Search for the cell housing the specified text and yield its (x, y) center coordinate. 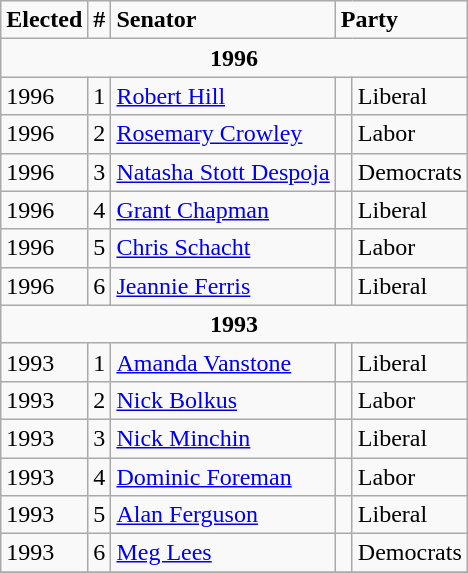
Senator (223, 20)
Grant Chapman (223, 210)
Rosemary Crowley (223, 134)
Elected (44, 20)
Dominic Foreman (223, 477)
Amanda Vanstone (223, 362)
# (100, 20)
Chris Schacht (223, 248)
Alan Ferguson (223, 515)
Natasha Stott Despoja (223, 172)
Robert Hill (223, 96)
Meg Lees (223, 553)
Nick Bolkus (223, 400)
Nick Minchin (223, 438)
Party (401, 20)
Jeannie Ferris (223, 286)
